Pinpoint the cell where the given text exists, returning its [X, Y] midpoint coordinate. 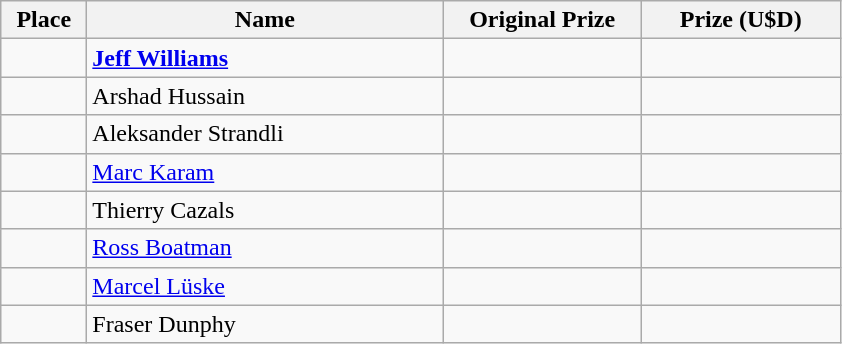
Arshad Hussain [265, 96]
Name [265, 20]
Original Prize [542, 20]
Ross Boatman [265, 248]
Fraser Dunphy [265, 324]
Aleksander Strandli [265, 134]
Thierry Cazals [265, 210]
Place [44, 20]
Marcel Lüske [265, 286]
Prize (U$D) [740, 20]
Jeff Williams [265, 58]
Marc Karam [265, 172]
